Search for the cell housing the specified text and yield its (x, y) center coordinate. 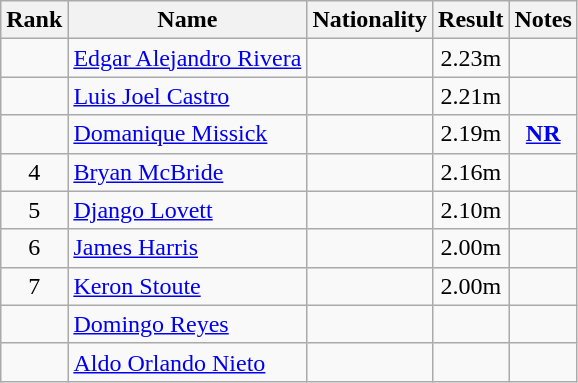
Domingo Reyes (188, 324)
Edgar Alejandro Rivera (188, 58)
Result (471, 20)
NR (543, 134)
2.21m (471, 96)
6 (34, 248)
Rank (34, 20)
2.23m (471, 58)
Luis Joel Castro (188, 96)
2.10m (471, 210)
5 (34, 210)
Bryan McBride (188, 172)
2.19m (471, 134)
Domanique Missick (188, 134)
Django Lovett (188, 210)
4 (34, 172)
Notes (543, 20)
Nationality (370, 20)
James Harris (188, 248)
2.16m (471, 172)
7 (34, 286)
Keron Stoute (188, 286)
Aldo Orlando Nieto (188, 362)
Name (188, 20)
